For the text-containing cell, return its midpoint in (x, y) coordinate format. 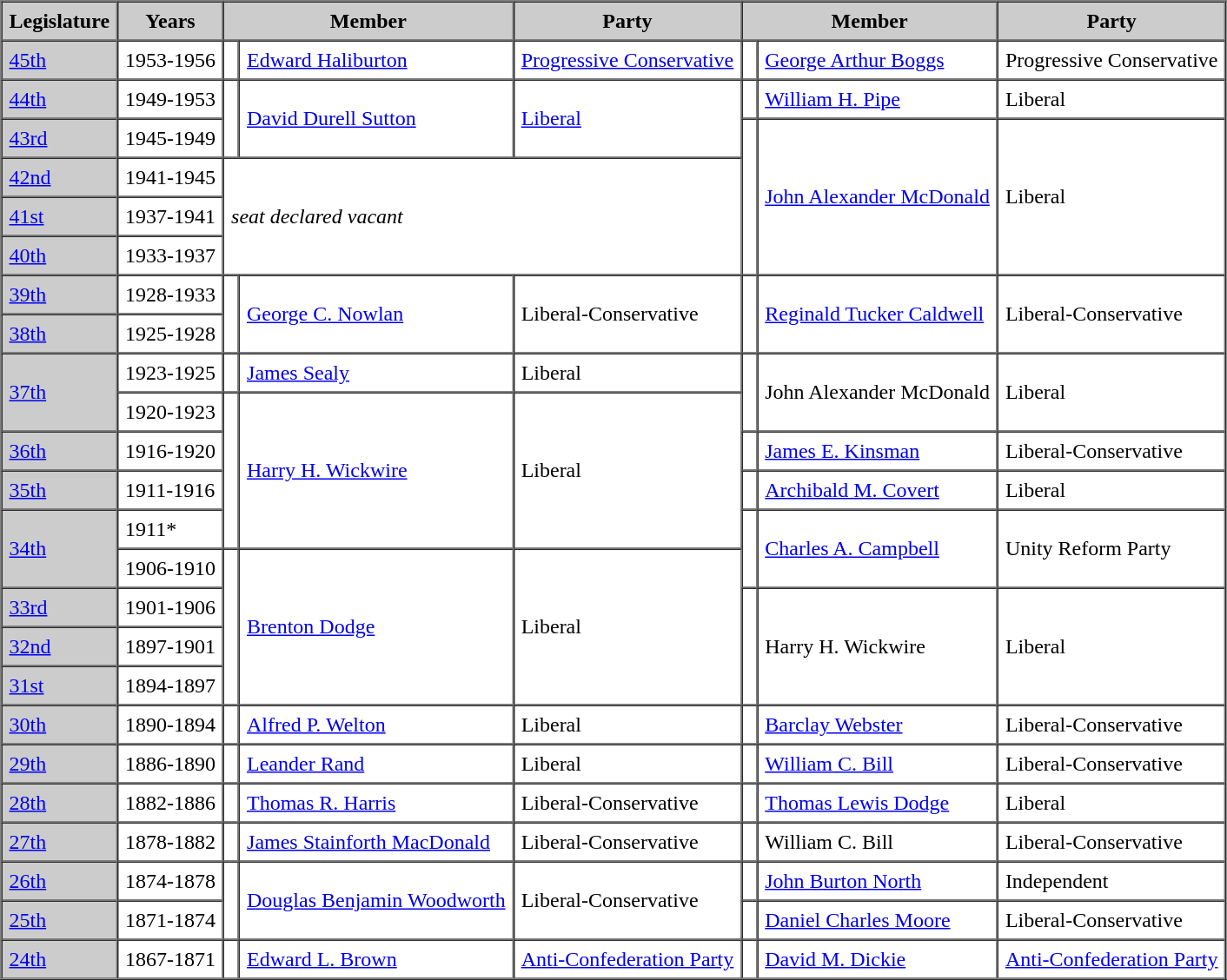
Edward L. Brown (376, 959)
40th (60, 255)
1871-1874 (170, 919)
1894-1897 (170, 685)
Edward Haliburton (376, 59)
1937-1941 (170, 215)
1901-1906 (170, 606)
38th (60, 334)
1911* (170, 528)
1886-1890 (170, 763)
Legislature (60, 21)
28th (60, 803)
29th (60, 763)
1945-1949 (170, 137)
Years (170, 21)
31st (60, 685)
Reginald Tucker Caldwell (878, 314)
41st (60, 215)
35th (60, 490)
1916-1920 (170, 450)
45th (60, 59)
James E. Kinsman (878, 450)
44th (60, 99)
George Arthur Boggs (878, 59)
Thomas R. Harris (376, 803)
James Sealy (376, 372)
26th (60, 881)
David M. Dickie (878, 959)
George C. Nowlan (376, 314)
1911-1916 (170, 490)
42nd (60, 177)
1897-1901 (170, 646)
1928-1933 (170, 294)
25th (60, 919)
Brenton Dodge (376, 627)
Douglas Benjamin Woodworth (376, 901)
36th (60, 450)
43rd (60, 137)
Charles A. Campbell (878, 548)
39th (60, 294)
1906-1910 (170, 568)
Leander Rand (376, 763)
1923-1925 (170, 372)
1933-1937 (170, 255)
1882-1886 (170, 803)
30th (60, 725)
1953-1956 (170, 59)
1949-1953 (170, 99)
Daniel Charles Moore (878, 919)
Independent (1112, 881)
32nd (60, 646)
Barclay Webster (878, 725)
1925-1928 (170, 334)
John Burton North (878, 881)
1878-1882 (170, 841)
1867-1871 (170, 959)
Unity Reform Party (1112, 548)
1941-1945 (170, 177)
33rd (60, 606)
27th (60, 841)
34th (60, 548)
Archibald M. Covert (878, 490)
Alfred P. Welton (376, 725)
24th (60, 959)
David Durell Sutton (376, 119)
1890-1894 (170, 725)
37th (60, 392)
1920-1923 (170, 412)
William H. Pipe (878, 99)
Thomas Lewis Dodge (878, 803)
1874-1878 (170, 881)
seat declared vacant (482, 217)
James Stainforth MacDonald (376, 841)
